Determine the (X, Y) coordinate at the center of the cell enclosing the given text.  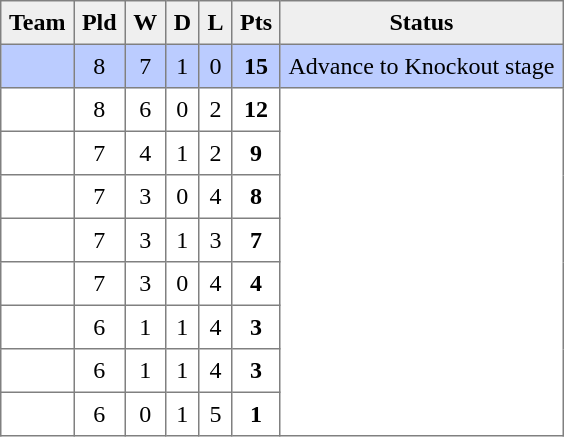
9 (256, 153)
W (145, 23)
15 (256, 66)
Advance to Knockout stage (421, 66)
12 (256, 110)
Pts (256, 23)
5 (216, 414)
Team (38, 23)
Pld (100, 23)
D (182, 23)
L (216, 23)
Status (421, 23)
